Identify which cell holds the provided text, then report its (X, Y) central coordinate. 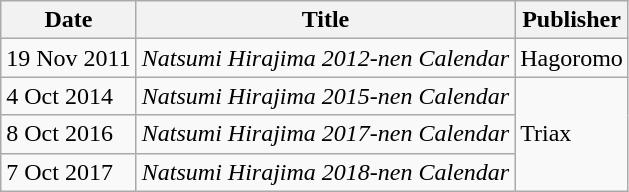
Natsumi Hirajima 2017-nen Calendar (325, 134)
Triax (572, 134)
7 Oct 2017 (69, 172)
8 Oct 2016 (69, 134)
Title (325, 20)
Hagoromo (572, 58)
Publisher (572, 20)
Natsumi Hirajima 2018-nen Calendar (325, 172)
19 Nov 2011 (69, 58)
4 Oct 2014 (69, 96)
Natsumi Hirajima 2012-nen Calendar (325, 58)
Date (69, 20)
Natsumi Hirajima 2015-nen Calendar (325, 96)
